Locate the cell with the specified text and output its (x, y) center coordinate. 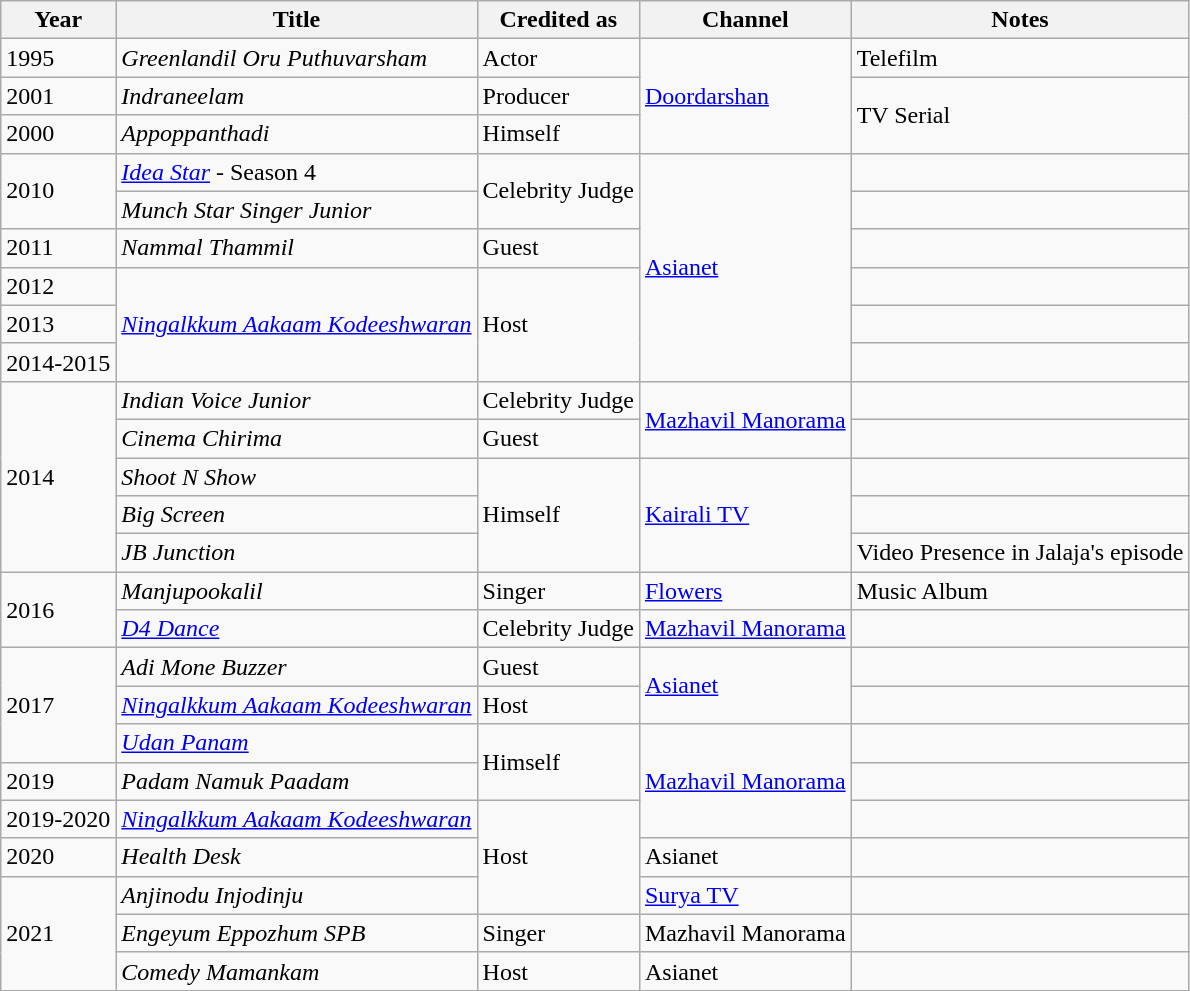
Big Screen (296, 515)
Munch Star Singer Junior (296, 210)
Surya TV (745, 895)
Engeyum Eppozhum SPB (296, 933)
2012 (58, 286)
Producer (558, 96)
2000 (58, 134)
Nammal Thammil (296, 248)
Telefilm (1020, 58)
Greenlandil Oru Puthuvarsham (296, 58)
Cinema Chirima (296, 438)
JB Junction (296, 553)
TV Serial (1020, 115)
Indian Voice Junior (296, 400)
Comedy Mamankam (296, 971)
Credited as (558, 20)
2014 (58, 476)
Notes (1020, 20)
Title (296, 20)
Adi Mone Buzzer (296, 667)
Flowers (745, 591)
Doordarshan (745, 96)
2010 (58, 191)
Music Album (1020, 591)
Padam Namuk Paadam (296, 781)
Year (58, 20)
2014-2015 (58, 362)
2017 (58, 705)
2016 (58, 610)
Manjupookalil (296, 591)
Appoppanthadi (296, 134)
Shoot N Show (296, 477)
2011 (58, 248)
Udan Panam (296, 743)
1995 (58, 58)
Channel (745, 20)
Indraneelam (296, 96)
2020 (58, 857)
2013 (58, 324)
Video Presence in Jalaja's episode (1020, 553)
2019 (58, 781)
Anjinodu Injodinju (296, 895)
Idea Star - Season 4 (296, 172)
Kairali TV (745, 515)
D4 Dance (296, 629)
Actor (558, 58)
2021 (58, 933)
2019-2020 (58, 819)
Health Desk (296, 857)
2001 (58, 96)
